Pinpoint the cell where the given text exists, returning its (X, Y) midpoint coordinate. 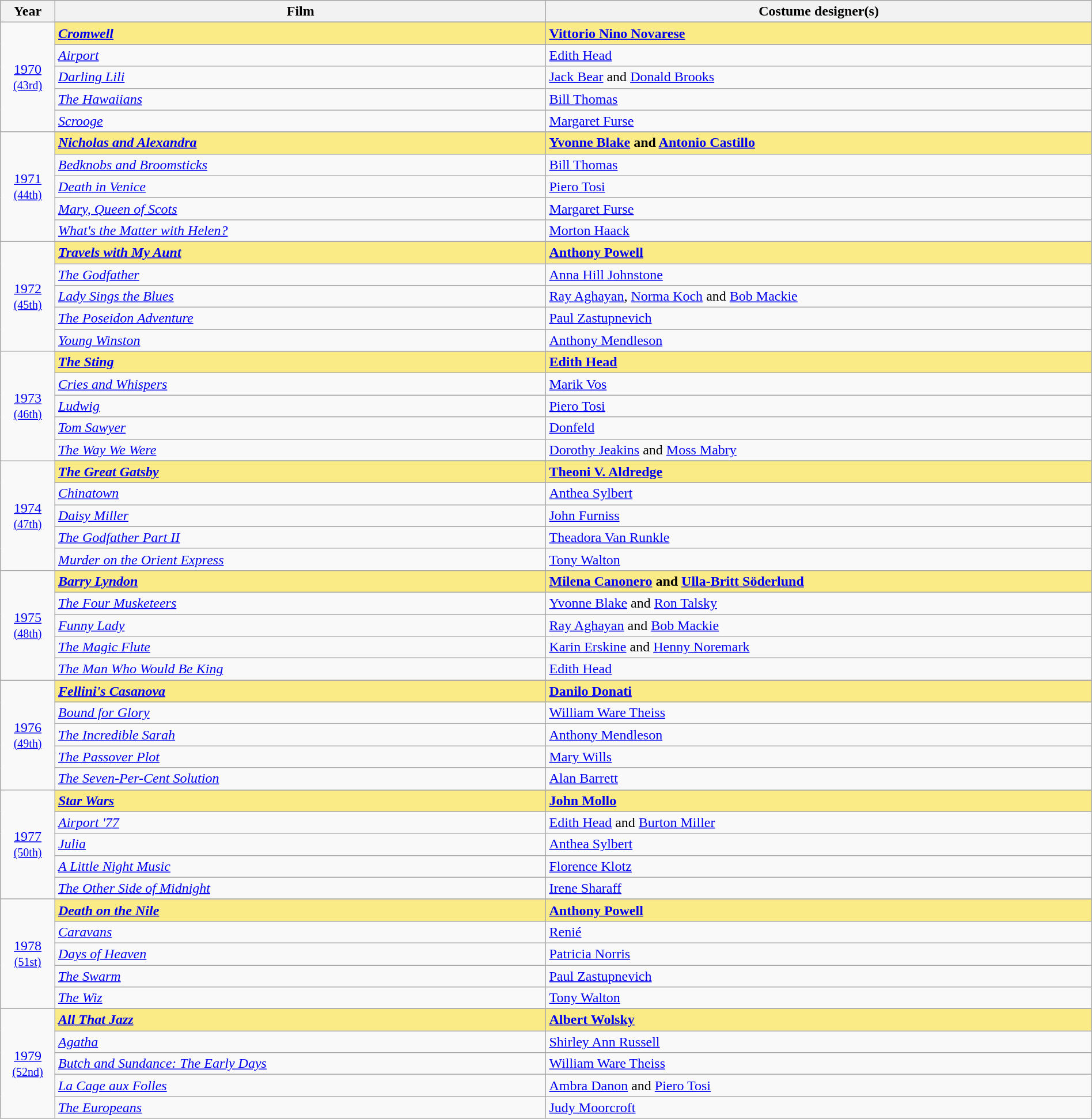
1970 (43rd) (28, 77)
Chinatown (301, 494)
Judy Moorcroft (819, 1107)
Theadora Van Runkle (819, 537)
Lady Sings the Blues (301, 297)
Shirley Ann Russell (819, 1042)
La Cage aux Folles (301, 1086)
The Other Side of Midnight (301, 888)
Nicholas and Alexandra (301, 143)
Marik Vos (819, 384)
Ray Aghayan, Norma Koch and Bob Mackie (819, 297)
Irene Sharaff (819, 888)
Death on the Nile (301, 910)
All That Jazz (301, 1020)
Cromwell (301, 33)
The Seven-Per-Cent Solution (301, 779)
Karin Erskine and Henny Noremark (819, 647)
Renié (819, 932)
The Sting (301, 362)
Anna Hill Johnstone (819, 275)
Edith Head and Burton Miller (819, 822)
Daisy Miller (301, 515)
Caravans (301, 932)
Theoni V. Aldredge (819, 472)
Travels with My Aunt (301, 252)
Bedknobs and Broomsticks (301, 165)
Barry Lyndon (301, 581)
John Mollo (819, 801)
Funny Lady (301, 625)
John Furniss (819, 515)
Darling Lili (301, 77)
1978 (51st) (28, 954)
Jack Bear and Donald Brooks (819, 77)
1974 (47th) (28, 515)
Death in Venice (301, 187)
What's the Matter with Helen? (301, 230)
Ray Aghayan and Bob Mackie (819, 625)
Danilo Donati (819, 691)
The Man Who Would Be King (301, 669)
1975 (48th) (28, 625)
The Passover Plot (301, 757)
Star Wars (301, 801)
The Wiz (301, 998)
Albert Wolsky (819, 1020)
Costume designer(s) (819, 12)
1971 (44th) (28, 187)
Dorothy Jeakins and Moss Mabry (819, 450)
Cries and Whispers (301, 384)
Bound for Glory (301, 713)
The Swarm (301, 976)
Morton Haack (819, 230)
1977 (50th) (28, 844)
Yvonne Blake and Antonio Castillo (819, 143)
Tom Sawyer (301, 428)
1976 (49th) (28, 735)
Young Winston (301, 340)
Mary, Queen of Scots (301, 208)
The Way We Were (301, 450)
The Godfather Part II (301, 537)
Florence Klotz (819, 866)
Yvonne Blake and Ron Talsky (819, 603)
Patricia Norris (819, 954)
1973 (46th) (28, 406)
The Godfather (301, 275)
Airport '77 (301, 822)
The Four Musketeers (301, 603)
Ludwig (301, 406)
The Great Gatsby (301, 472)
Mary Wills (819, 757)
The Incredible Sarah (301, 735)
The Magic Flute (301, 647)
A Little Night Music (301, 866)
Julia (301, 844)
Fellini's Casanova (301, 691)
Butch and Sundance: The Early Days (301, 1064)
Murder on the Orient Express (301, 559)
Film (301, 12)
1972 (45th) (28, 296)
1979 (52nd) (28, 1064)
Alan Barrett (819, 779)
Days of Heaven (301, 954)
Milena Canonero and Ulla-Britt Söderlund (819, 581)
Year (28, 12)
Ambra Danon and Piero Tosi (819, 1086)
Scrooge (301, 121)
The Europeans (301, 1107)
The Hawaiians (301, 99)
The Poseidon Adventure (301, 318)
Airport (301, 55)
Donfeld (819, 428)
Vittorio Nino Novarese (819, 33)
Agatha (301, 1042)
